Return [X, Y] of the center of cell containing provided text 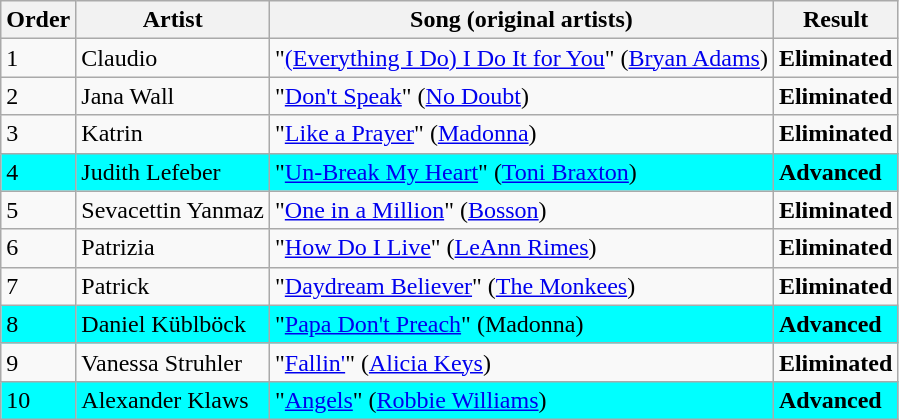
7 [38, 286]
"(Everything I Do) I Do It for You" (Bryan Adams) [521, 58]
Patrick [173, 286]
9 [38, 362]
4 [38, 172]
Vanessa Struhler [173, 362]
10 [38, 400]
2 [38, 96]
Result [835, 20]
8 [38, 324]
"Daydream Believer" (The Monkees) [521, 286]
Judith Lefeber [173, 172]
Alexander Klaws [173, 400]
"Don't Speak" (No Doubt) [521, 96]
Jana Wall [173, 96]
"Fallin'" (Alicia Keys) [521, 362]
3 [38, 134]
"One in a Million" (Bosson) [521, 210]
"Un-Break My Heart" (Toni Braxton) [521, 172]
"Papa Don't Preach" (Madonna) [521, 324]
6 [38, 248]
"Like a Prayer" (Madonna) [521, 134]
Katrin [173, 134]
Claudio [173, 58]
5 [38, 210]
Artist [173, 20]
"Angels" (Robbie Williams) [521, 400]
1 [38, 58]
Sevacettin Yanmaz [173, 210]
"How Do I Live" (LeAnn Rimes) [521, 248]
Song (original artists) [521, 20]
Daniel Küblböck [173, 324]
Order [38, 20]
Patrizia [173, 248]
